Capture the cell that displays the provided text and extract its [x, y] central coordinate. 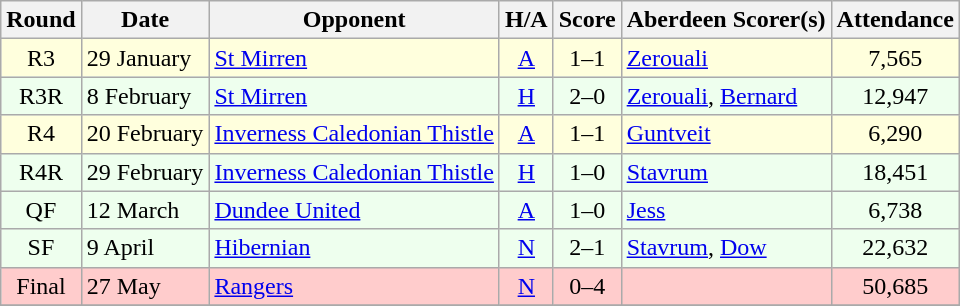
Stavrum, Dow [726, 248]
H/A [526, 20]
8 February [145, 96]
Zerouali, Bernard [726, 96]
Rangers [354, 286]
6,290 [895, 134]
29 January [145, 58]
Zerouali [726, 58]
R3 [41, 58]
7,565 [895, 58]
Round [41, 20]
Date [145, 20]
12,947 [895, 96]
Guntveit [726, 134]
6,738 [895, 210]
2–1 [587, 248]
Attendance [895, 20]
Final [41, 286]
29 February [145, 172]
9 April [145, 248]
50,685 [895, 286]
R4R [41, 172]
Score [587, 20]
QF [41, 210]
R4 [41, 134]
R3R [41, 96]
Hibernian [354, 248]
12 March [145, 210]
Dundee United [354, 210]
27 May [145, 286]
0–4 [587, 286]
Opponent [354, 20]
Aberdeen Scorer(s) [726, 20]
22,632 [895, 248]
SF [41, 248]
2–0 [587, 96]
18,451 [895, 172]
Stavrum [726, 172]
20 February [145, 134]
Jess [726, 210]
